Capture the cell that displays the provided text and extract its (x, y) central coordinate. 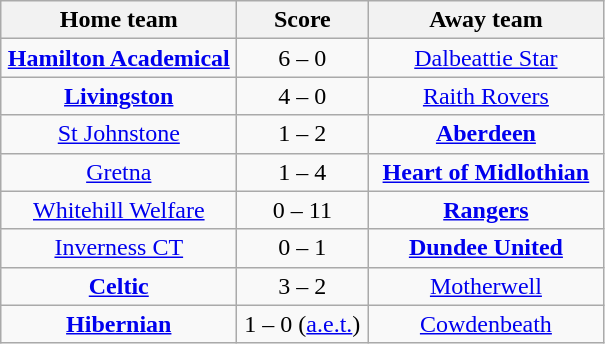
1 – 4 (302, 172)
Gretna (119, 172)
6 – 0 (302, 58)
Home team (119, 20)
Score (302, 20)
Aberdeen (486, 134)
Motherwell (486, 286)
Away team (486, 20)
Cowdenbeath (486, 324)
Hamilton Academical (119, 58)
1 – 2 (302, 134)
Whitehill Welfare (119, 210)
Celtic (119, 286)
Heart of Midlothian (486, 172)
Raith Rovers (486, 96)
3 – 2 (302, 286)
4 – 0 (302, 96)
Rangers (486, 210)
Hibernian (119, 324)
Dundee United (486, 248)
1 – 0 (a.e.t.) (302, 324)
Inverness CT (119, 248)
0 – 1 (302, 248)
0 – 11 (302, 210)
St Johnstone (119, 134)
Livingston (119, 96)
Dalbeattie Star (486, 58)
